Return [X, Y] of the center of cell containing provided text 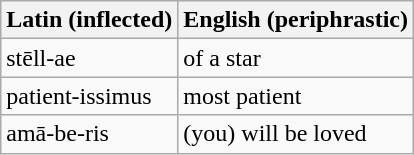
amā-be-ris [90, 134]
stēll-ae [90, 58]
Latin (inflected) [90, 20]
(you) will be loved [296, 134]
of a star [296, 58]
most patient [296, 96]
patient-issimus [90, 96]
English (periphrastic) [296, 20]
